Detect which cell encompasses the target text, then output its [x, y] center coordinate. 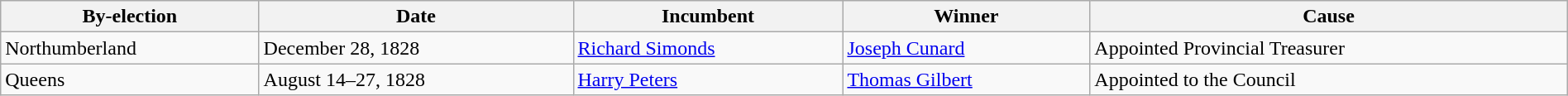
Richard Simonds [708, 48]
Cause [1328, 17]
Harry Peters [708, 79]
Winner [966, 17]
Northumberland [130, 48]
August 14–27, 1828 [416, 79]
Incumbent [708, 17]
Queens [130, 79]
December 28, 1828 [416, 48]
Appointed to the Council [1328, 79]
By-election [130, 17]
Thomas Gilbert [966, 79]
Date [416, 17]
Appointed Provincial Treasurer [1328, 48]
Joseph Cunard [966, 48]
